Scan for the cell matching the given text and deliver its [x, y] coordinate at center. 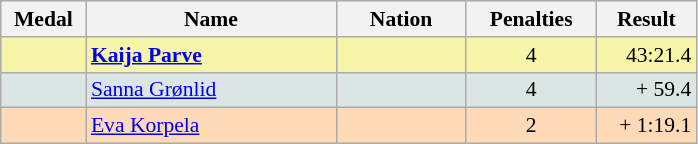
Name [211, 19]
43:21.4 [646, 55]
Medal [44, 19]
Penalties [531, 19]
2 [531, 126]
Sanna Grønlid [211, 90]
+ 1:19.1 [646, 126]
Kaija Parve [211, 55]
Eva Korpela [211, 126]
Result [646, 19]
+ 59.4 [646, 90]
Nation [401, 19]
